Determine the (x, y) coordinate at the center of the cell enclosing the given text.  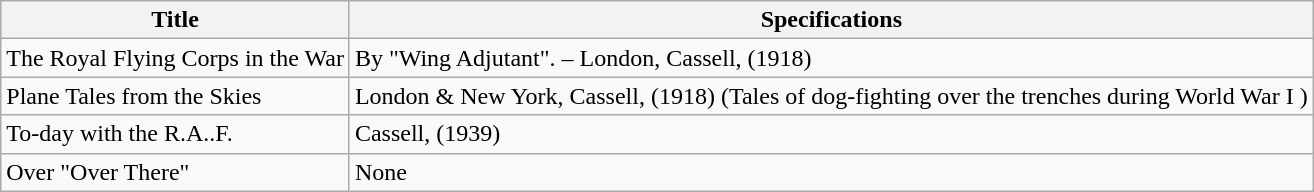
Title (176, 20)
The Royal Flying Corps in the War (176, 58)
Plane Tales from the Skies (176, 96)
To-day with the R.A..F. (176, 134)
Cassell, (1939) (831, 134)
None (831, 172)
Over "Over There" (176, 172)
London & New York, Cassell, (1918) (Tales of dog-fighting over the trenches during World War I ) (831, 96)
By "Wing Adjutant". – London, Cassell, (1918) (831, 58)
Specifications (831, 20)
